Provide the (X, Y) coordinate of the cell's center where the given text is located.  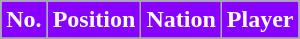
Player (260, 20)
Position (94, 20)
No. (24, 20)
Nation (181, 20)
